Extract the (x, y) coordinate from the center of the cell holding the provided text.  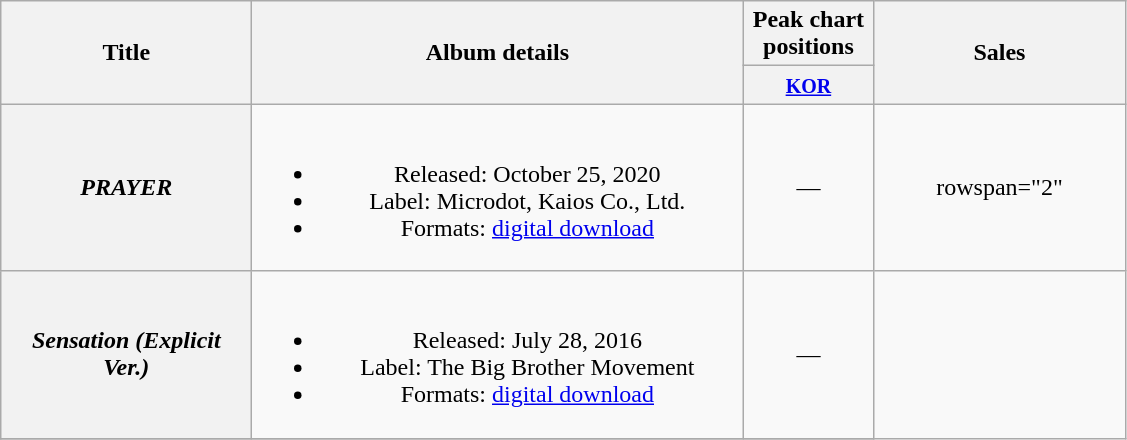
Released: October 25, 2020Label: Microdot, Kaios Co., Ltd.Formats: digital download (498, 188)
Sensation (Explicit Ver.) (126, 354)
Title (126, 52)
Released: July 28, 2016Label: The Big Brother MovementFormats: digital download (498, 354)
Sales (1000, 52)
Album details (498, 52)
PRAYER (126, 188)
KOR (808, 85)
Peak chart positions (808, 34)
rowspan="2" (1000, 188)
